Find where the given text appears and provide that cell's center as [x, y] coordinate. 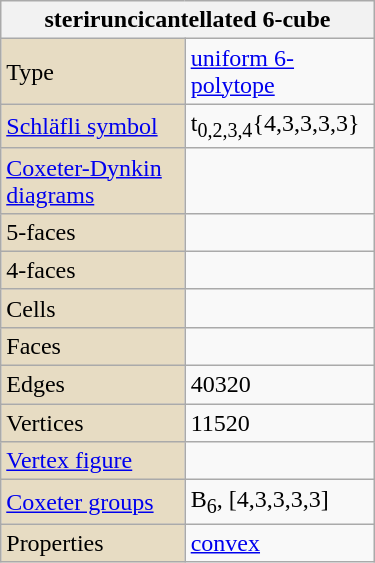
B6, [4,3,3,3,3] [280, 502]
uniform 6-polytope [280, 72]
5-faces [93, 232]
4-faces [93, 270]
Coxeter-Dynkin diagrams [93, 180]
40320 [280, 385]
Faces [93, 346]
convex [280, 543]
t0,2,3,4{4,3,3,3,3} [280, 126]
steriruncicantellated 6-cube [188, 20]
Vertex figure [93, 461]
Schläfli symbol [93, 126]
Edges [93, 385]
Vertices [93, 423]
11520 [280, 423]
Properties [93, 543]
Type [93, 72]
Cells [93, 308]
Coxeter groups [93, 502]
